Return (X, Y) of the center of cell containing provided text 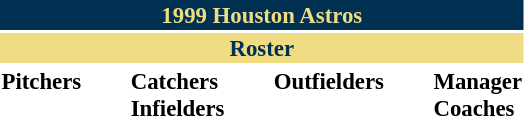
Roster (262, 48)
1999 Houston Astros (262, 15)
